Pinpoint the cell where the given text exists, returning its (x, y) midpoint coordinate. 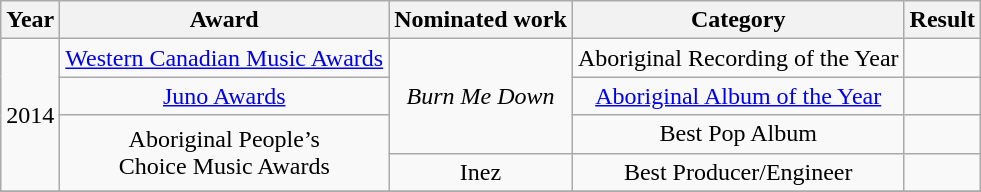
Year (30, 20)
Award (224, 20)
Juno Awards (224, 96)
Aboriginal Recording of the Year (738, 58)
Western Canadian Music Awards (224, 58)
Best Pop Album (738, 134)
Nominated work (481, 20)
Aboriginal People’sChoice Music Awards (224, 153)
Burn Me Down (481, 96)
2014 (30, 115)
Result (942, 20)
Aboriginal Album of the Year (738, 96)
Inez (481, 172)
Best Producer/Engineer (738, 172)
Category (738, 20)
